Detect which cell encompasses the target text, then output its (X, Y) center coordinate. 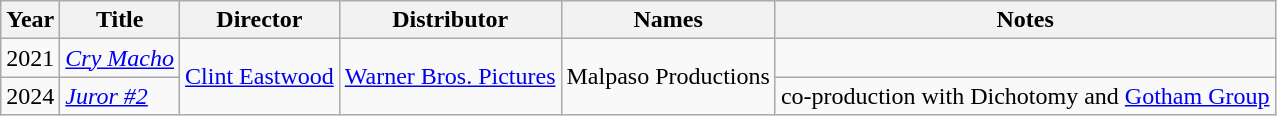
Malpaso Productions (668, 77)
2024 (30, 96)
Director (260, 20)
2021 (30, 58)
Year (30, 20)
Distributor (450, 20)
Juror #2 (120, 96)
Clint Eastwood (260, 77)
Names (668, 20)
Warner Bros. Pictures (450, 77)
Notes (1025, 20)
co-production with Dichotomy and Gotham Group (1025, 96)
Title (120, 20)
Cry Macho (120, 58)
